Locate the cell with the specified text and output its (x, y) center coordinate. 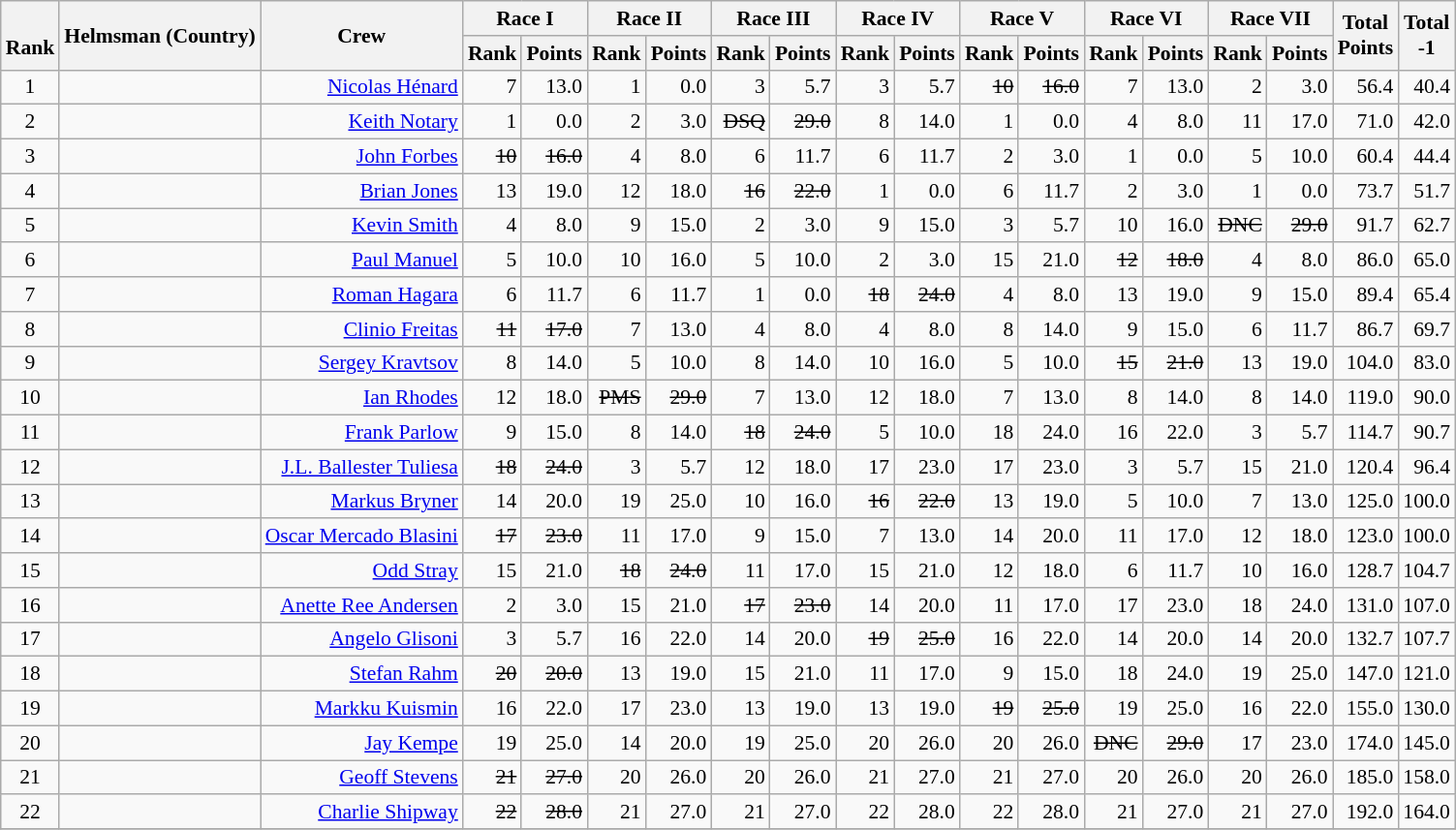
132.7 (1366, 639)
Oscar Mercado Blasini (362, 537)
Nicolas Hénard (362, 87)
Total Points (1366, 35)
40.4 (1426, 87)
Helmsman (Country) (159, 35)
174.0 (1366, 743)
86.0 (1366, 261)
Total-1 (1426, 35)
51.7 (1426, 191)
Race III (773, 18)
Stefan Rahm (362, 674)
65.0 (1426, 261)
Keith Notary (362, 122)
96.4 (1426, 467)
Ian Rhodes (362, 398)
Clinio Freitas (362, 329)
Race II (649, 18)
56.4 (1366, 87)
Markus Bryner (362, 502)
Angelo Glisoni (362, 639)
90.0 (1426, 398)
42.0 (1426, 122)
Jay Kempe (362, 743)
Race IV (898, 18)
104.0 (1366, 363)
185.0 (1366, 778)
158.0 (1426, 778)
65.4 (1426, 294)
86.7 (1366, 329)
Paul Manuel (362, 261)
Race I (525, 18)
114.7 (1366, 433)
DSQ (740, 122)
91.7 (1366, 226)
90.7 (1426, 433)
Race VII (1270, 18)
Crew (362, 35)
69.7 (1426, 329)
Geoff Stevens (362, 778)
123.0 (1366, 537)
107.0 (1426, 605)
John Forbes (362, 157)
120.4 (1366, 467)
125.0 (1366, 502)
128.7 (1366, 570)
60.4 (1366, 157)
130.0 (1426, 709)
145.0 (1426, 743)
Anette Ree Andersen (362, 605)
147.0 (1366, 674)
164.0 (1426, 813)
44.4 (1426, 157)
Charlie Shipway (362, 813)
155.0 (1366, 709)
89.4 (1366, 294)
Race VI (1146, 18)
Frank Parlow (362, 433)
131.0 (1366, 605)
PMS (616, 398)
62.7 (1426, 226)
104.7 (1426, 570)
119.0 (1366, 398)
Race V (1022, 18)
83.0 (1426, 363)
107.7 (1426, 639)
192.0 (1366, 813)
73.7 (1366, 191)
Brian Jones (362, 191)
J.L. Ballester Tuliesa (362, 467)
Kevin Smith (362, 226)
71.0 (1366, 122)
Markku Kuismin (362, 709)
Sergey Kravtsov (362, 363)
121.0 (1426, 674)
Odd Stray (362, 570)
Roman Hagara (362, 294)
